Extract the (x, y) coordinate from the center of the cell holding the provided text.  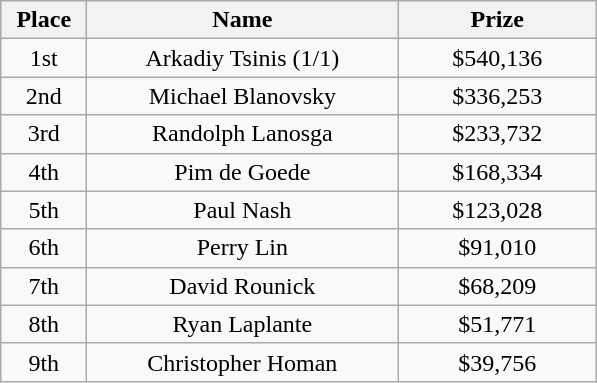
1st (44, 58)
3rd (44, 134)
Arkadiy Tsinis (1/1) (242, 58)
Michael Blanovsky (242, 96)
David Rounick (242, 286)
5th (44, 210)
$233,732 (498, 134)
$68,209 (498, 286)
Pim de Goede (242, 172)
$91,010 (498, 248)
Place (44, 20)
$336,253 (498, 96)
Perry Lin (242, 248)
$39,756 (498, 362)
Christopher Homan (242, 362)
9th (44, 362)
Randolph Lanosga (242, 134)
$123,028 (498, 210)
$51,771 (498, 324)
4th (44, 172)
Paul Nash (242, 210)
$168,334 (498, 172)
Prize (498, 20)
7th (44, 286)
6th (44, 248)
$540,136 (498, 58)
8th (44, 324)
Ryan Laplante (242, 324)
2nd (44, 96)
Name (242, 20)
